Find where the given text appears and provide that cell's center as (x, y) coordinate. 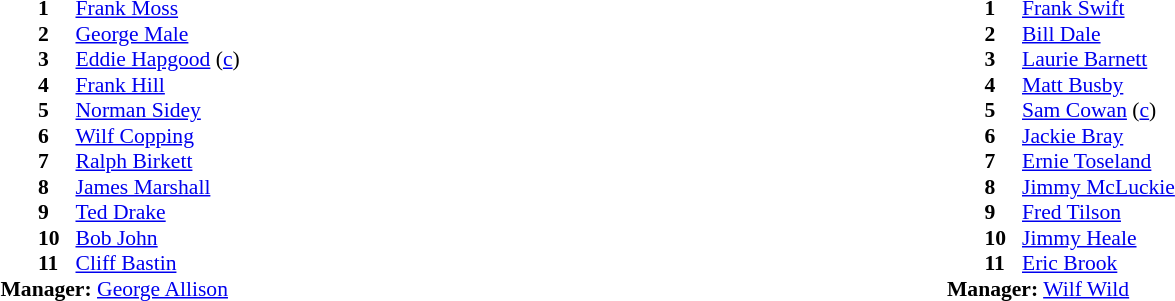
Wilf Copping (158, 136)
Bob John (158, 238)
Ted Drake (158, 213)
Jimmy McLuckie (1098, 187)
Sam Cowan (c) (1098, 111)
Ernie Toseland (1098, 161)
Eric Brook (1098, 263)
Cliff Bastin (158, 263)
Fred Tilson (1098, 213)
Ralph Birkett (158, 161)
Matt Busby (1098, 85)
James Marshall (158, 187)
Frank Hill (158, 85)
Jackie Bray (1098, 136)
Norman Sidey (158, 111)
Laurie Barnett (1098, 59)
Jimmy Heale (1098, 238)
Eddie Hapgood (c) (158, 59)
George Male (158, 34)
Bill Dale (1098, 34)
